Pinpoint the cell where the given text exists, returning its [x, y] midpoint coordinate. 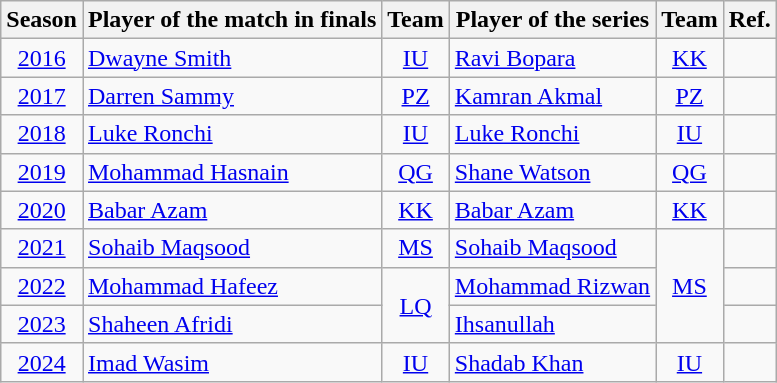
2019 [42, 172]
2017 [42, 96]
Ihsanullah [552, 324]
Ravi Bopara [552, 58]
2024 [42, 362]
2023 [42, 324]
Darren Sammy [232, 96]
Player of the match in finals [232, 20]
Dwayne Smith [232, 58]
2020 [42, 210]
Mohammad Hafeez [232, 286]
2018 [42, 134]
Shane Watson [552, 172]
Ref. [750, 20]
Player of the series [552, 20]
Mohammad Hasnain [232, 172]
Shaheen Afridi [232, 324]
2016 [42, 58]
Mohammad Rizwan [552, 286]
Kamran Akmal [552, 96]
2021 [42, 248]
2022 [42, 286]
LQ [416, 305]
Shadab Khan [552, 362]
Season [42, 20]
Imad Wasim [232, 362]
